From the cell containing the given text, extract its center point as (X, Y) coordinate. 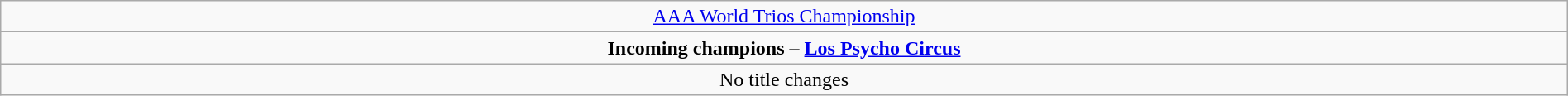
No title changes (784, 79)
AAA World Trios Championship (784, 17)
Incoming champions – Los Psycho Circus (784, 48)
